From the cell containing the given text, extract its center point as (x, y) coordinate. 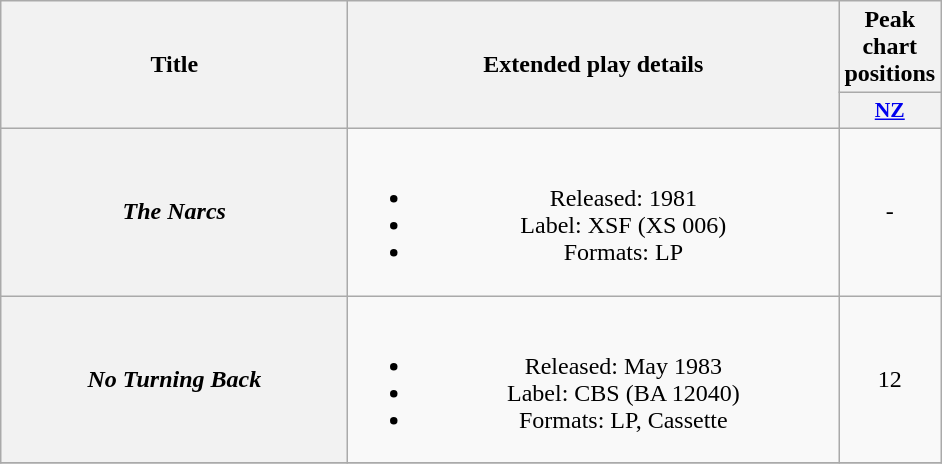
Peak chart positions (890, 47)
Released: May 1983Label: CBS (BA 12040)Formats: LP, Cassette (594, 380)
The Narcs (174, 212)
Title (174, 65)
Released: 1981Label: XSF (XS 006)Formats: LP (594, 212)
Extended play details (594, 65)
12 (890, 380)
- (890, 212)
No Turning Back (174, 380)
NZ (890, 111)
